Identify which cell holds the provided text, then report its [X, Y] central coordinate. 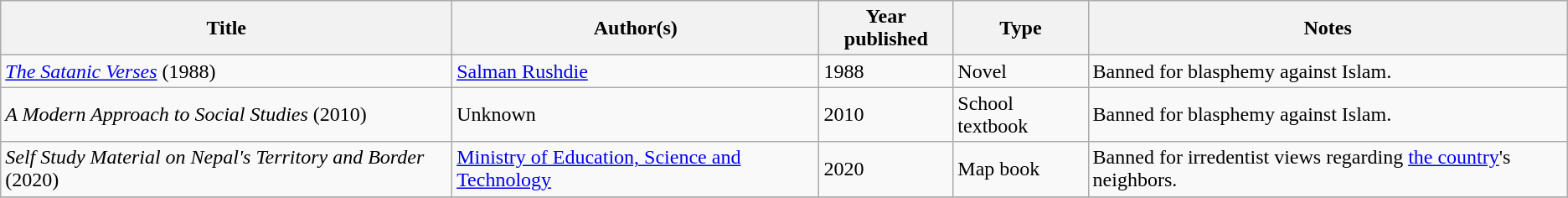
Notes [1328, 29]
School textbook [1020, 114]
Ministry of Education, Science and Technology [636, 169]
Title [226, 29]
1988 [886, 71]
Novel [1020, 71]
Type [1020, 29]
Self Study Material on Nepal's Territory and Border (2020) [226, 169]
A Modern Approach to Social Studies (2010) [226, 114]
Author(s) [636, 29]
Unknown [636, 114]
Salman Rushdie [636, 71]
Map book [1020, 169]
Banned for irredentist views regarding the country's neighbors. [1328, 169]
2020 [886, 169]
2010 [886, 114]
The Satanic Verses (1988) [226, 71]
Year published [886, 29]
